Detect which cell encompasses the target text, then output its (x, y) center coordinate. 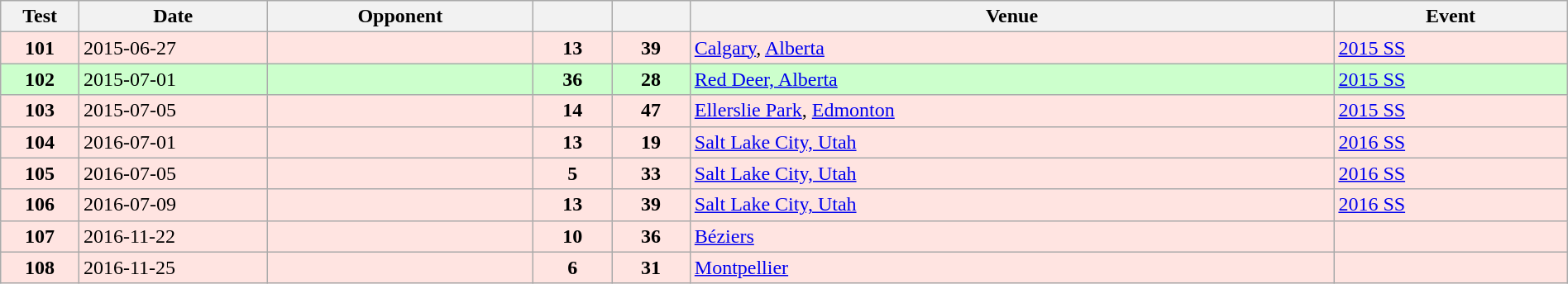
28 (652, 79)
Ellerslie Park, Edmonton (1012, 111)
Venue (1012, 17)
Event (1451, 17)
Red Deer, Alberta (1012, 79)
Calgary, Alberta (1012, 48)
2016-11-22 (172, 236)
10 (572, 236)
14 (572, 111)
2016-07-01 (172, 142)
102 (40, 79)
2016-07-09 (172, 205)
6 (572, 267)
105 (40, 173)
2015-07-05 (172, 111)
2016-11-25 (172, 267)
2016-07-05 (172, 173)
103 (40, 111)
5 (572, 173)
101 (40, 48)
Date (172, 17)
Montpellier (1012, 267)
104 (40, 142)
107 (40, 236)
31 (652, 267)
2015-07-01 (172, 79)
Béziers (1012, 236)
33 (652, 173)
2015-06-27 (172, 48)
108 (40, 267)
Test (40, 17)
106 (40, 205)
Opponent (400, 17)
19 (652, 142)
47 (652, 111)
